Capture the cell that displays the provided text and extract its [x, y] central coordinate. 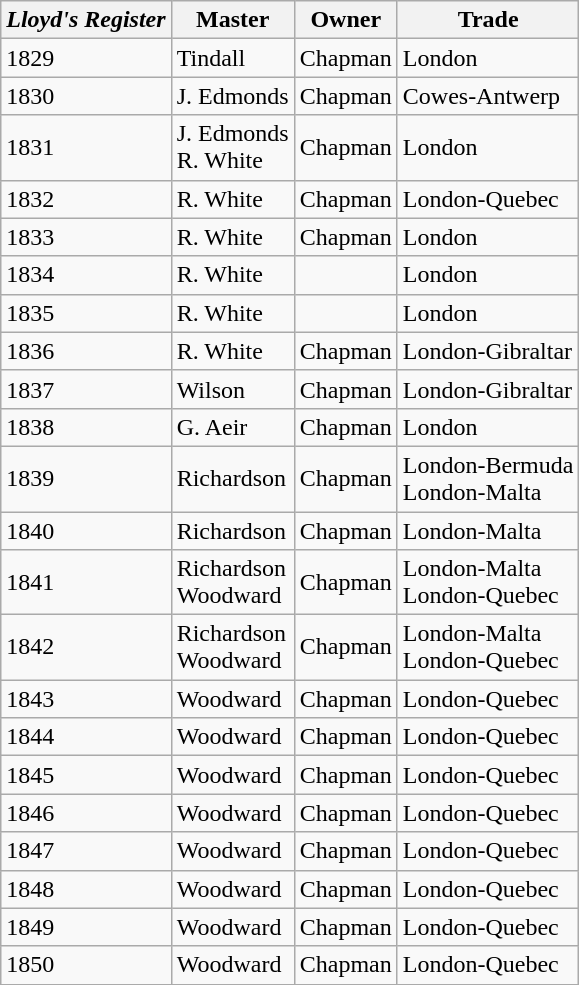
1843 [86, 699]
G. Aeir [232, 427]
1831 [86, 148]
1840 [86, 531]
1850 [86, 965]
Cowes-Antwerp [488, 96]
Tindall [232, 58]
Owner [346, 20]
1845 [86, 775]
1844 [86, 737]
1848 [86, 889]
1837 [86, 389]
Wilson [232, 389]
1834 [86, 275]
1842 [86, 648]
1839 [86, 478]
1849 [86, 927]
London-BermudaLondon-Malta [488, 478]
1847 [86, 851]
Master [232, 20]
1841 [86, 582]
Lloyd's Register [86, 20]
1835 [86, 313]
1830 [86, 96]
London-Malta [488, 531]
1832 [86, 199]
J. Edmonds R. White [232, 148]
1838 [86, 427]
1836 [86, 351]
J. Edmonds [232, 96]
1829 [86, 58]
1833 [86, 237]
Trade [488, 20]
1846 [86, 813]
